Extract the [X, Y] coordinate from the center of the cell holding the provided text.  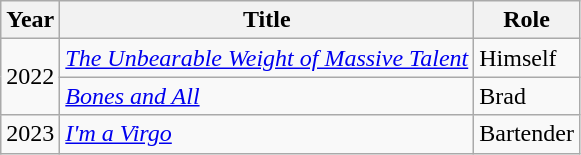
Title [267, 20]
2022 [30, 77]
I'm a Virgo [267, 134]
Bartender [527, 134]
Role [527, 20]
The Unbearable Weight of Massive Talent [267, 58]
2023 [30, 134]
Himself [527, 58]
Brad [527, 96]
Bones and All [267, 96]
Year [30, 20]
